Identify which cell holds the provided text, then report its [X, Y] central coordinate. 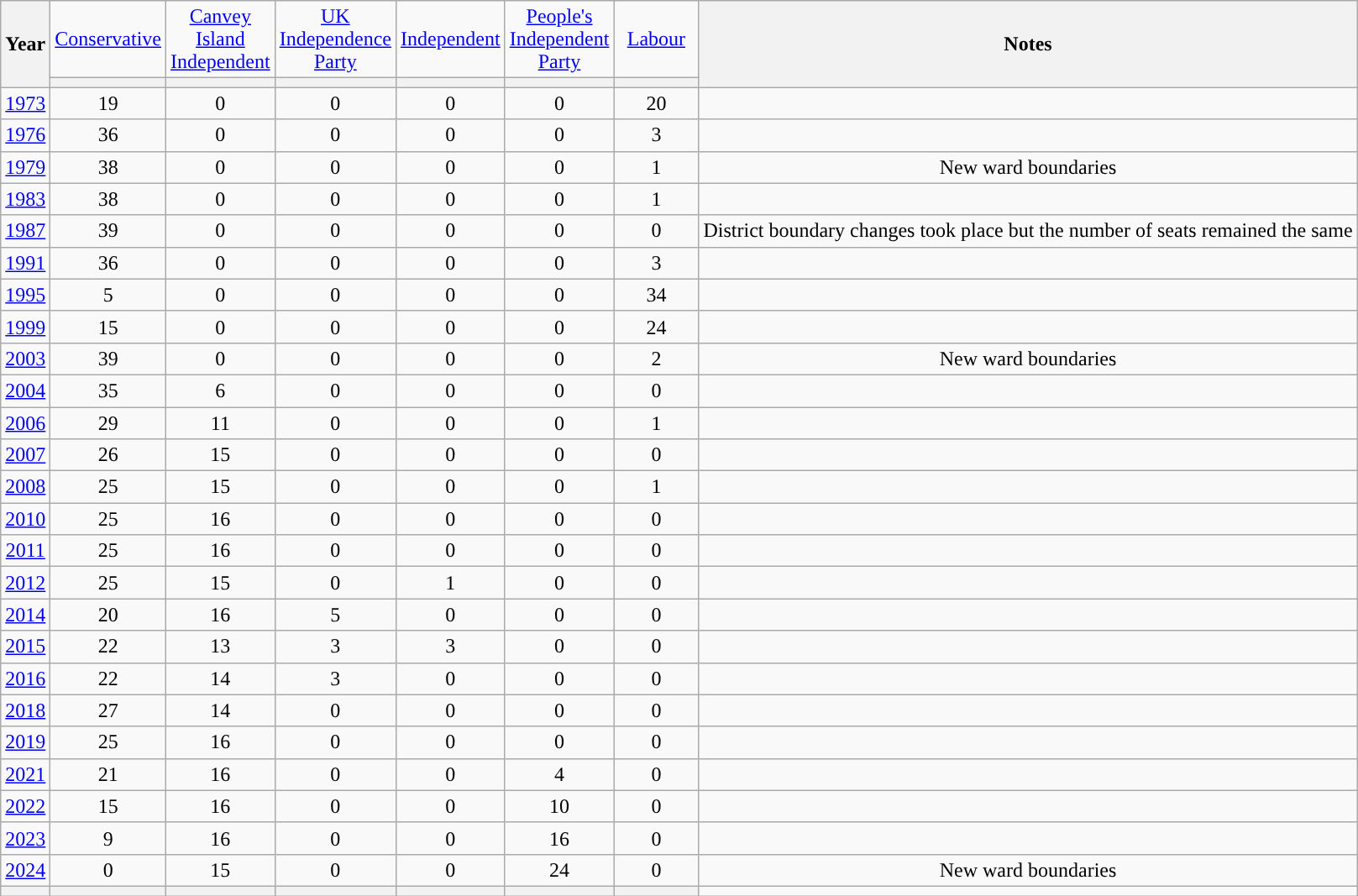
21 [108, 774]
2007 [25, 455]
Year [25, 44]
1976 [25, 135]
6 [221, 390]
2022 [25, 806]
34 [657, 295]
1973 [25, 103]
1983 [25, 199]
2021 [25, 774]
26 [108, 455]
2008 [25, 487]
District boundary changes took place but the number of seats remained the same [1028, 231]
Canvey Island Independent [221, 39]
2019 [25, 742]
2011 [25, 551]
2003 [25, 359]
29 [108, 422]
4 [559, 774]
1987 [25, 231]
2023 [25, 838]
2006 [25, 422]
UK Independence Party [335, 39]
27 [108, 710]
13 [221, 647]
35 [108, 390]
2010 [25, 519]
1995 [25, 295]
2016 [25, 679]
1979 [25, 167]
2024 [25, 870]
11 [221, 422]
19 [108, 103]
10 [559, 806]
Independent [451, 39]
2014 [25, 615]
Conservative [108, 39]
2012 [25, 583]
People's Independent Party [559, 39]
2018 [25, 710]
Notes [1028, 44]
1991 [25, 263]
2 [657, 359]
2004 [25, 390]
Labour [657, 39]
9 [108, 838]
1999 [25, 327]
2015 [25, 647]
